Capture the cell that displays the provided text and extract its [x, y] central coordinate. 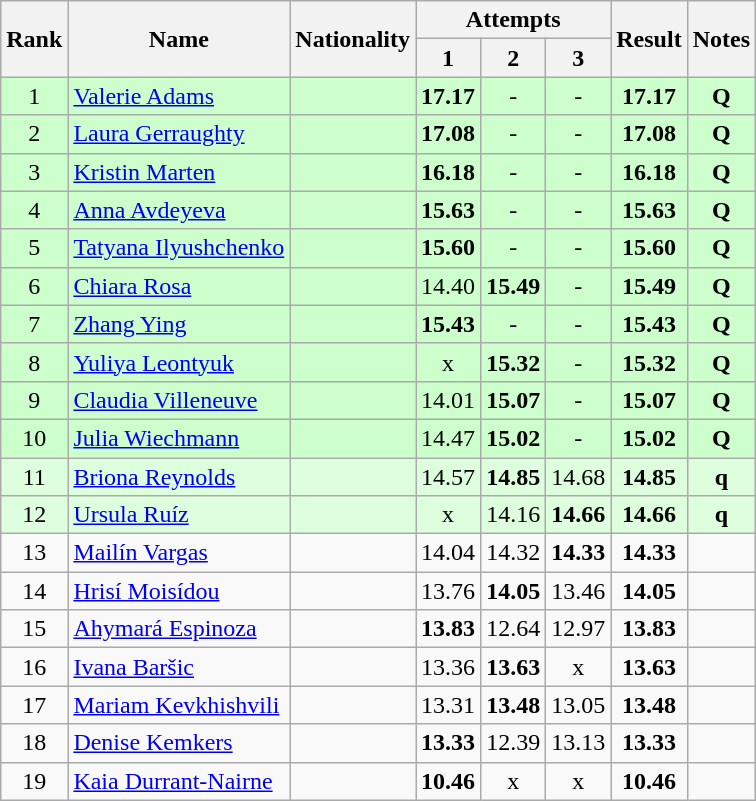
19 [34, 781]
8 [34, 362]
Mariam Kevkhishvili [179, 705]
Notes [721, 39]
Nationality [353, 39]
Briona Reynolds [179, 477]
Kaia Durrant-Nairne [179, 781]
14.68 [578, 477]
14.32 [514, 553]
Anna Avdeyeva [179, 210]
Ahymará Espinoza [179, 629]
13.05 [578, 705]
Julia Wiechmann [179, 438]
Claudia Villeneuve [179, 400]
12 [34, 515]
Result [649, 39]
Yuliya Leontyuk [179, 362]
Ursula Ruíz [179, 515]
18 [34, 743]
13.76 [448, 591]
Attempts [514, 20]
11 [34, 477]
14.57 [448, 477]
13.36 [448, 667]
Rank [34, 39]
5 [34, 248]
6 [34, 286]
Hrisí Moisídou [179, 591]
14.04 [448, 553]
12.64 [514, 629]
14.16 [514, 515]
14 [34, 591]
Name [179, 39]
14.01 [448, 400]
16 [34, 667]
12.97 [578, 629]
14.40 [448, 286]
Denise Kemkers [179, 743]
13.31 [448, 705]
Ivana Baršic [179, 667]
14.47 [448, 438]
Valerie Adams [179, 96]
17 [34, 705]
Zhang Ying [179, 324]
Kristin Marten [179, 172]
13 [34, 553]
13.46 [578, 591]
Tatyana Ilyushchenko [179, 248]
Laura Gerraughty [179, 134]
13.13 [578, 743]
12.39 [514, 743]
9 [34, 400]
Chiara Rosa [179, 286]
10 [34, 438]
4 [34, 210]
15 [34, 629]
7 [34, 324]
Mailín Vargas [179, 553]
